Find where the given text appears and provide that cell's center as (x, y) coordinate. 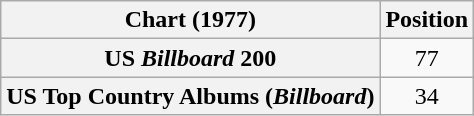
US Billboard 200 (190, 58)
34 (427, 96)
US Top Country Albums (Billboard) (190, 96)
Position (427, 20)
Chart (1977) (190, 20)
77 (427, 58)
